Output the (X, Y) coordinate of the center of the cell containing the given text.  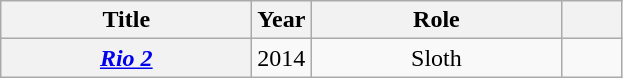
Rio 2 (126, 58)
Title (126, 20)
Sloth (436, 58)
Year (282, 20)
2014 (282, 58)
Role (436, 20)
